Find where the given text appears and provide that cell's center as [X, Y] coordinate. 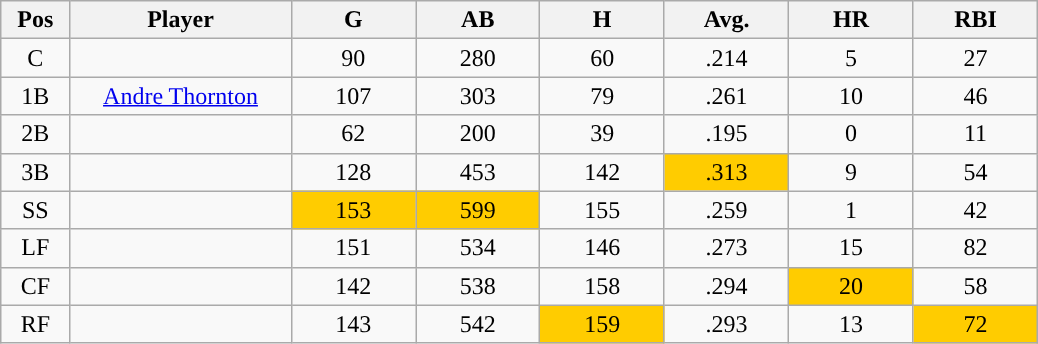
303 [478, 96]
159 [602, 324]
153 [353, 210]
G [353, 20]
1B [36, 96]
5 [851, 58]
Avg. [726, 20]
.261 [726, 96]
200 [478, 134]
C [36, 58]
1 [851, 210]
146 [602, 248]
538 [478, 286]
LF [36, 248]
.214 [726, 58]
.293 [726, 324]
27 [976, 58]
3B [36, 172]
.294 [726, 286]
534 [478, 248]
72 [976, 324]
.313 [726, 172]
AB [478, 20]
599 [478, 210]
39 [602, 134]
.273 [726, 248]
11 [976, 134]
RBI [976, 20]
Pos [36, 20]
62 [353, 134]
79 [602, 96]
158 [602, 286]
.195 [726, 134]
280 [478, 58]
Player [180, 20]
Andre Thornton [180, 96]
107 [353, 96]
.259 [726, 210]
46 [976, 96]
13 [851, 324]
9 [851, 172]
128 [353, 172]
H [602, 20]
453 [478, 172]
2B [36, 134]
10 [851, 96]
90 [353, 58]
RF [36, 324]
54 [976, 172]
542 [478, 324]
0 [851, 134]
155 [602, 210]
SS [36, 210]
143 [353, 324]
60 [602, 58]
42 [976, 210]
151 [353, 248]
20 [851, 286]
82 [976, 248]
CF [36, 286]
HR [851, 20]
15 [851, 248]
58 [976, 286]
